Return (x, y) of the center of cell containing provided text 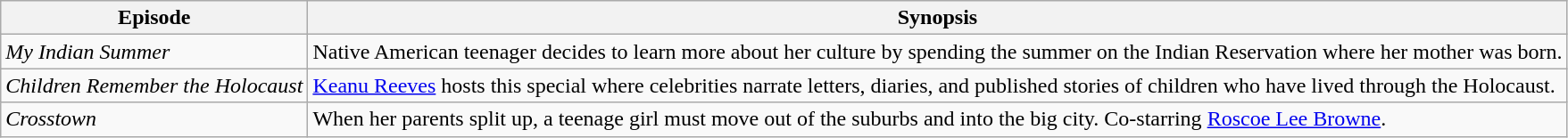
Crosstown (154, 119)
Episode (154, 18)
Native American teenager decides to learn more about her culture by spending the summer on the Indian Reservation where her mother was born. (937, 52)
When her parents split up, a teenage girl must move out of the suburbs and into the big city. Co-starring Roscoe Lee Browne. (937, 119)
Keanu Reeves hosts this special where celebrities narrate letters, diaries, and published stories of children who have lived through the Holocaust. (937, 85)
My Indian Summer (154, 52)
Synopsis (937, 18)
Children Remember the Holocaust (154, 85)
